Provide the (X, Y) coordinate of the cell's center where the given text is located.  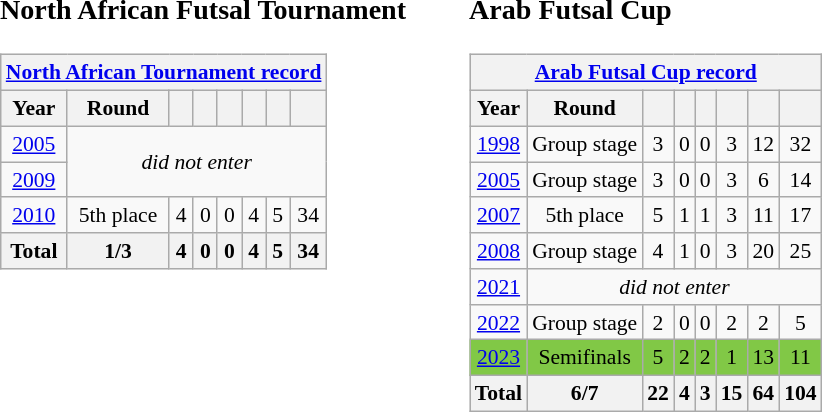
22 (658, 394)
Arab Futsal Cup record (646, 73)
15 (732, 394)
2007 (498, 215)
North African Tournament record (164, 73)
2008 (498, 251)
2022 (498, 322)
12 (763, 144)
64 (763, 394)
32 (800, 144)
20 (763, 251)
25 (800, 251)
2023 (498, 358)
Semifinals (584, 358)
2010 (34, 215)
17 (800, 215)
13 (763, 358)
2021 (498, 287)
6/7 (584, 394)
6 (763, 180)
1998 (498, 144)
104 (800, 394)
1/3 (118, 251)
2009 (34, 180)
14 (800, 180)
